From the cell containing the given text, extract its center point as (X, Y) coordinate. 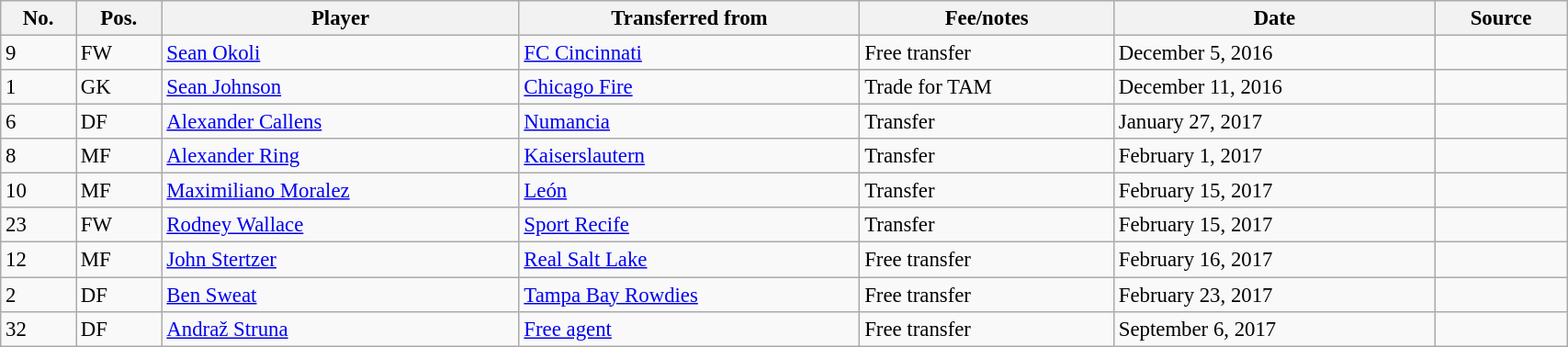
Fee/notes (987, 18)
8 (39, 156)
6 (39, 122)
January 27, 2017 (1274, 122)
Trade for TAM (987, 87)
Rodney Wallace (340, 225)
Real Salt Lake (689, 260)
No. (39, 18)
Player (340, 18)
December 11, 2016 (1274, 87)
Sean Johnson (340, 87)
1 (39, 87)
Alexander Ring (340, 156)
Tampa Bay Rowdies (689, 295)
23 (39, 225)
Andraž Struna (340, 329)
9 (39, 53)
December 5, 2016 (1274, 53)
FC Cincinnati (689, 53)
Alexander Callens (340, 122)
León (689, 191)
February 16, 2017 (1274, 260)
Sport Recife (689, 225)
Free agent (689, 329)
Sean Okoli (340, 53)
32 (39, 329)
Kaiserslautern (689, 156)
Date (1274, 18)
2 (39, 295)
10 (39, 191)
Pos. (119, 18)
Ben Sweat (340, 295)
Source (1501, 18)
Maximiliano Moralez (340, 191)
Chicago Fire (689, 87)
September 6, 2017 (1274, 329)
February 23, 2017 (1274, 295)
Numancia (689, 122)
John Stertzer (340, 260)
February 1, 2017 (1274, 156)
Transferred from (689, 18)
GK (119, 87)
12 (39, 260)
